Provide the (X, Y) coordinate of the cell's center where the given text is located.  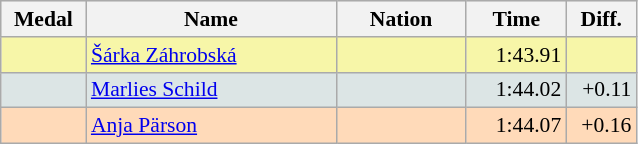
+0.16 (601, 126)
Medal (44, 19)
Name (211, 19)
1:44.02 (516, 90)
+0.11 (601, 90)
Time (516, 19)
1:44.07 (516, 126)
Marlies Schild (211, 90)
Šárka Záhrobská (211, 55)
1:43.91 (516, 55)
Nation (401, 19)
Anja Pärson (211, 126)
Diff. (601, 19)
